Return the (X, Y) coordinate for the center point of the cell that contains the specified text.  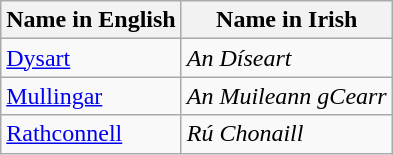
An Muileann gCearr (286, 96)
Rú Chonaill (286, 134)
Name in Irish (286, 20)
Rathconnell (91, 134)
An Díseart (286, 58)
Name in English (91, 20)
Mullingar (91, 96)
Dysart (91, 58)
